Output the (X, Y) coordinate of the center of the cell containing the given text.  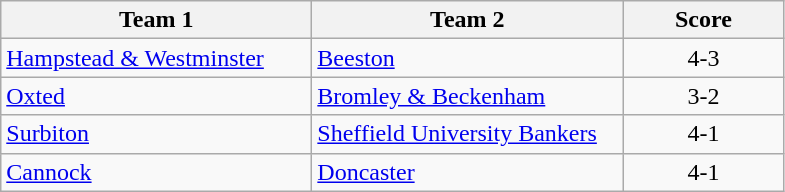
Team 2 (468, 20)
Hampstead & Westminster (156, 58)
Doncaster (468, 172)
Oxted (156, 96)
Cannock (156, 172)
Sheffield University Bankers (468, 134)
Bromley & Beckenham (468, 96)
3-2 (704, 96)
Surbiton (156, 134)
Beeston (468, 58)
4-3 (704, 58)
Team 1 (156, 20)
Score (704, 20)
